Return (X, Y) of the center of cell containing provided text 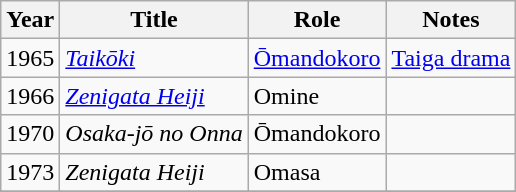
Notes (451, 20)
Omasa (317, 172)
Year (30, 20)
Taikōki (154, 58)
1966 (30, 96)
Osaka-jō no Onna (154, 134)
Taiga drama (451, 58)
1973 (30, 172)
Title (154, 20)
1970 (30, 134)
1965 (30, 58)
Role (317, 20)
Omine (317, 96)
